Determine the (x, y) coordinate at the center of the cell enclosing the given text.  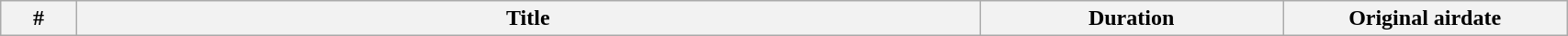
# (39, 18)
Original airdate (1426, 18)
Title (527, 18)
Duration (1132, 18)
